Find where the given text appears and provide that cell's center as [X, Y] coordinate. 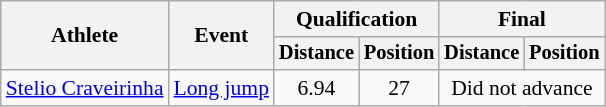
Event [222, 36]
Qualification [356, 19]
Athlete [85, 36]
Final [522, 19]
6.94 [316, 88]
27 [399, 88]
Long jump [222, 88]
Did not advance [522, 88]
Stelio Craveirinha [85, 88]
